Extract the (x, y) coordinate from the center of the cell holding the provided text.  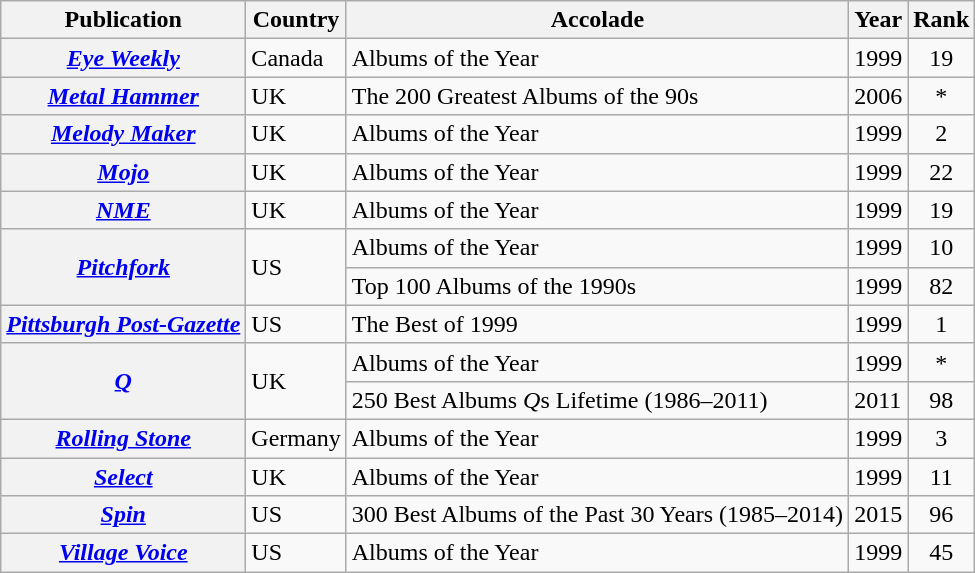
11 (942, 477)
Q (124, 381)
1 (942, 324)
Pittsburgh Post-Gazette (124, 324)
98 (942, 400)
2 (942, 134)
2015 (878, 515)
250 Best Albums Qs Lifetime (1986–2011) (597, 400)
Spin (124, 515)
The 200 Greatest Albums of the 90s (597, 96)
Melody Maker (124, 134)
10 (942, 248)
Germany (296, 438)
96 (942, 515)
Metal Hammer (124, 96)
82 (942, 286)
3 (942, 438)
Year (878, 20)
NME (124, 210)
2006 (878, 96)
Accolade (597, 20)
45 (942, 553)
Top 100 Albums of the 1990s (597, 286)
Eye Weekly (124, 58)
Canada (296, 58)
22 (942, 172)
Rank (942, 20)
Pitchfork (124, 267)
2011 (878, 400)
300 Best Albums of the Past 30 Years (1985–2014) (597, 515)
The Best of 1999 (597, 324)
Select (124, 477)
Country (296, 20)
Publication (124, 20)
Village Voice (124, 553)
Mojo (124, 172)
Rolling Stone (124, 438)
